Search for the cell housing the specified text and yield its (X, Y) center coordinate. 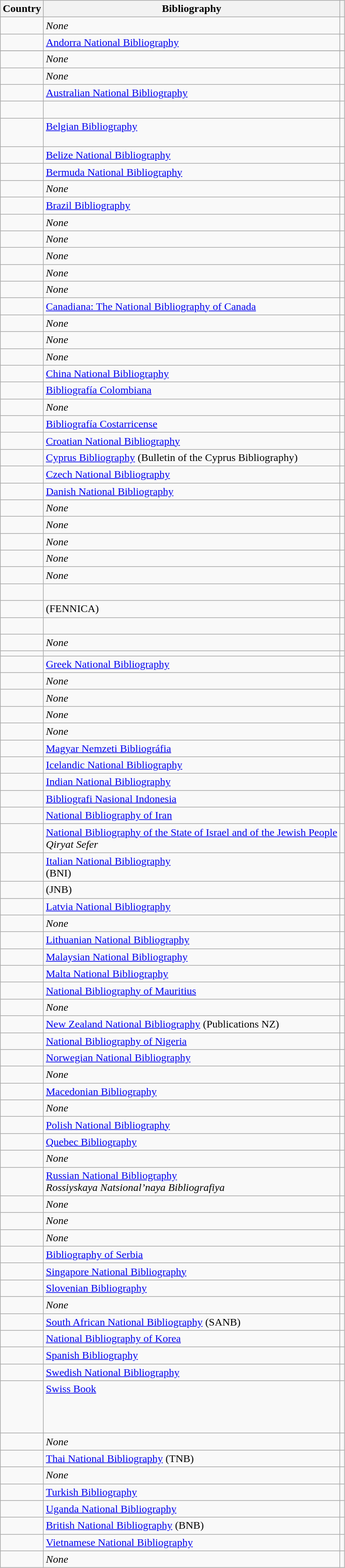
Turkish Bibliography (191, 1492)
British National Bibliography (BNB) (191, 1526)
Bibliography (191, 9)
Slovenian Bibliography (191, 1288)
(JNB) (191, 890)
National Bibliography of Iran (191, 816)
Belize National Bibliography (191, 155)
Macedonian Bibliography (191, 1092)
Belgian Bibliography (191, 132)
Italian National Bibliography (BNI) (191, 867)
National Bibliography of Nigeria (191, 1041)
Croatian National Bibliography (191, 441)
Uganda National Bibliography (191, 1509)
Latvia National Bibliography (191, 907)
Indian National Bibliography (191, 782)
Czech National Bibliography (191, 474)
Swiss Book (191, 1407)
Norwegian National Bibliography (191, 1058)
China National Bibliography (191, 374)
Malaysian National Bibliography (191, 957)
National Bibliography of Mauritius (191, 990)
Lithuanian National Bibliography (191, 940)
Swedish National Bibliography (191, 1372)
Bermuda National Bibliography (191, 172)
Cyprus Bibliography (Bulletin of the Cyprus Bibliography) (191, 457)
South African National Bibliography (SANB) (191, 1322)
Vietnamese National Bibliography (191, 1542)
National Bibliography of the State of Israel and of the Jewish PeopleQiryat Sefer (191, 838)
Malta National Bibliography (191, 974)
Andorra National Bibliography (191, 42)
National Bibliography of Korea (191, 1339)
Danish National Bibliography (191, 491)
New Zealand National Bibliography (Publications NZ) (191, 1024)
Polish National Bibliography (191, 1125)
Russian National BibliographyRossiyskaya Natsional’naya Bibliografiya (191, 1182)
Spanish Bibliography (191, 1356)
Magyar Nemzeti Bibliográfia (191, 748)
Australian National Bibliography (191, 93)
Bibliografía Costarricense (191, 424)
Singapore National Bibliography (191, 1271)
Canadiana: The National Bibliography of Canada (191, 306)
(FENNICA) (191, 609)
Country (22, 9)
Thai National Bibliography (TNB) (191, 1458)
Bibliography of Serbia (191, 1254)
Icelandic National Bibliography (191, 765)
Quebec Bibliography (191, 1142)
Bibliografía Colombiana (191, 390)
Greek National Bibliography (191, 664)
Bibliografi Nasional Indonesia (191, 799)
Brazil Bibliography (191, 205)
